Find where the given text appears and provide that cell's center as [x, y] coordinate. 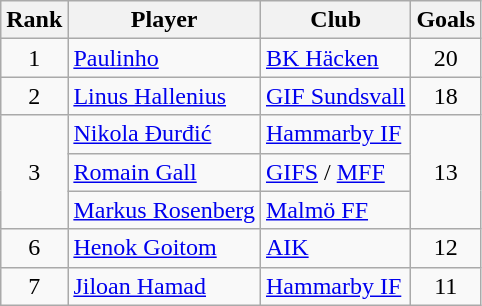
12 [446, 248]
Player [164, 20]
13 [446, 172]
3 [34, 172]
AIK [335, 248]
Goals [446, 20]
11 [446, 286]
7 [34, 286]
Club [335, 20]
2 [34, 96]
Paulinho [164, 58]
GIF Sundsvall [335, 96]
18 [446, 96]
1 [34, 58]
Malmö FF [335, 210]
GIFS / MFF [335, 172]
Rank [34, 20]
Jiloan Hamad [164, 286]
BK Häcken [335, 58]
Romain Gall [164, 172]
6 [34, 248]
Nikola Đurđić [164, 134]
Henok Goitom [164, 248]
20 [446, 58]
Linus Hallenius [164, 96]
Markus Rosenberg [164, 210]
